Return (x, y) of the center of cell containing provided text 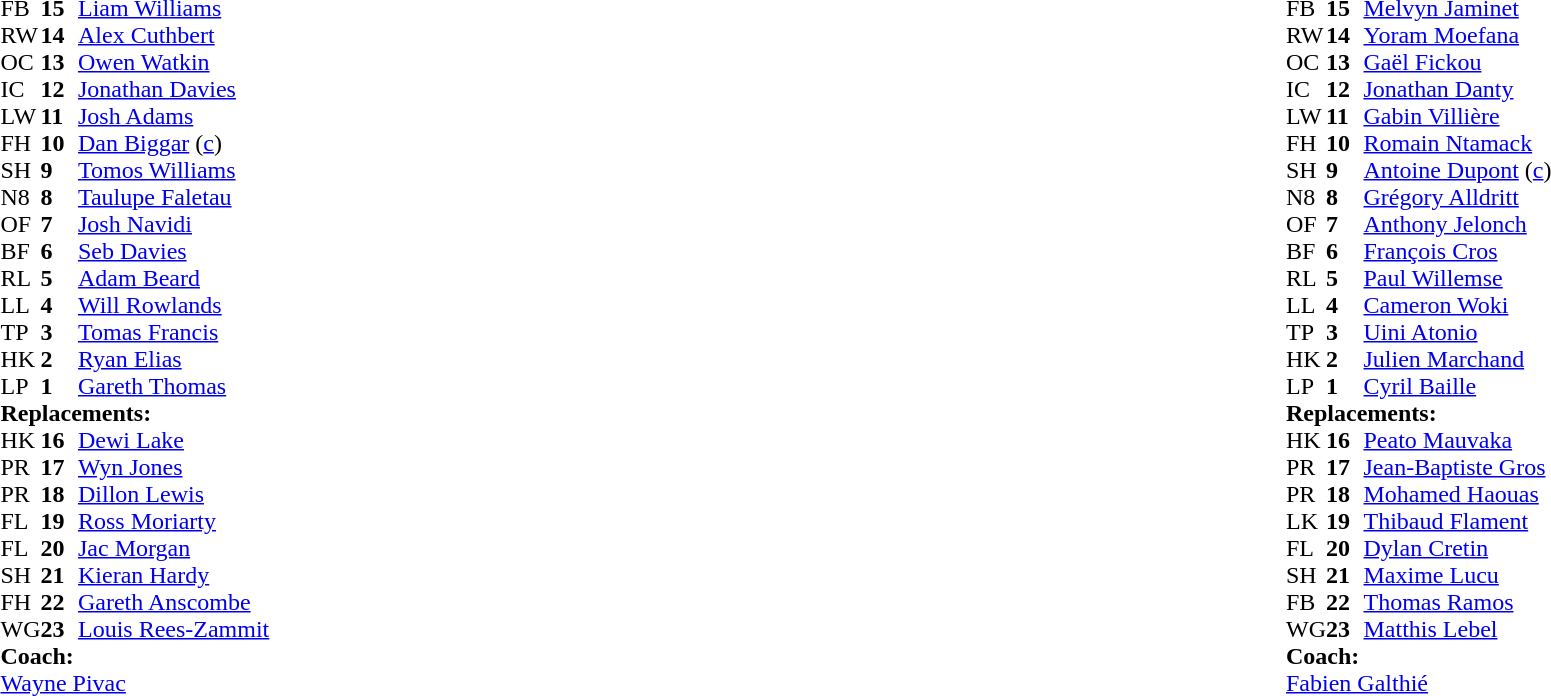
Dillon Lewis (174, 494)
Gareth Anscombe (174, 602)
Wyn Jones (174, 468)
Jonathan Davies (174, 90)
Tomas Francis (174, 332)
Ryan Elias (174, 360)
Alex Cuthbert (174, 36)
Taulupe Faletau (174, 198)
Seb Davies (174, 252)
Dan Biggar (c) (174, 144)
FB (1306, 602)
Dewi Lake (174, 440)
Ross Moriarty (174, 522)
Will Rowlands (174, 306)
LK (1306, 522)
Owen Watkin (174, 62)
Kieran Hardy (174, 576)
Josh Adams (174, 116)
Adam Beard (174, 278)
Josh Navidi (174, 224)
Jac Morgan (174, 548)
Tomos Williams (174, 170)
Gareth Thomas (174, 386)
Louis Rees-Zammit (174, 630)
